Return the (X, Y) coordinate for the center point of the cell that contains the specified text.  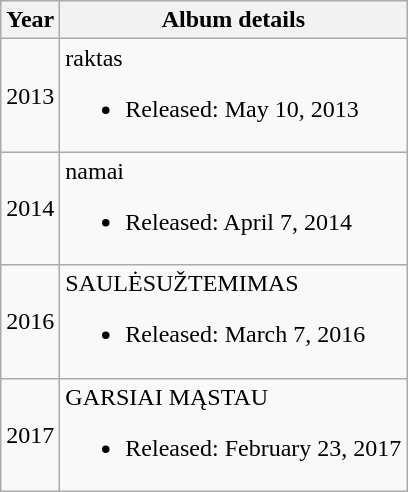
namaiReleased: April 7, 2014 (234, 208)
Album details (234, 20)
2017 (30, 434)
2014 (30, 208)
SAULĖSUŽTEMIMASReleased: March 7, 2016 (234, 322)
raktasReleased: May 10, 2013 (234, 96)
GARSIAI MĄSTAUReleased: February 23, 2017 (234, 434)
2013 (30, 96)
2016 (30, 322)
Year (30, 20)
